From the cell containing the given text, extract its center point as [x, y] coordinate. 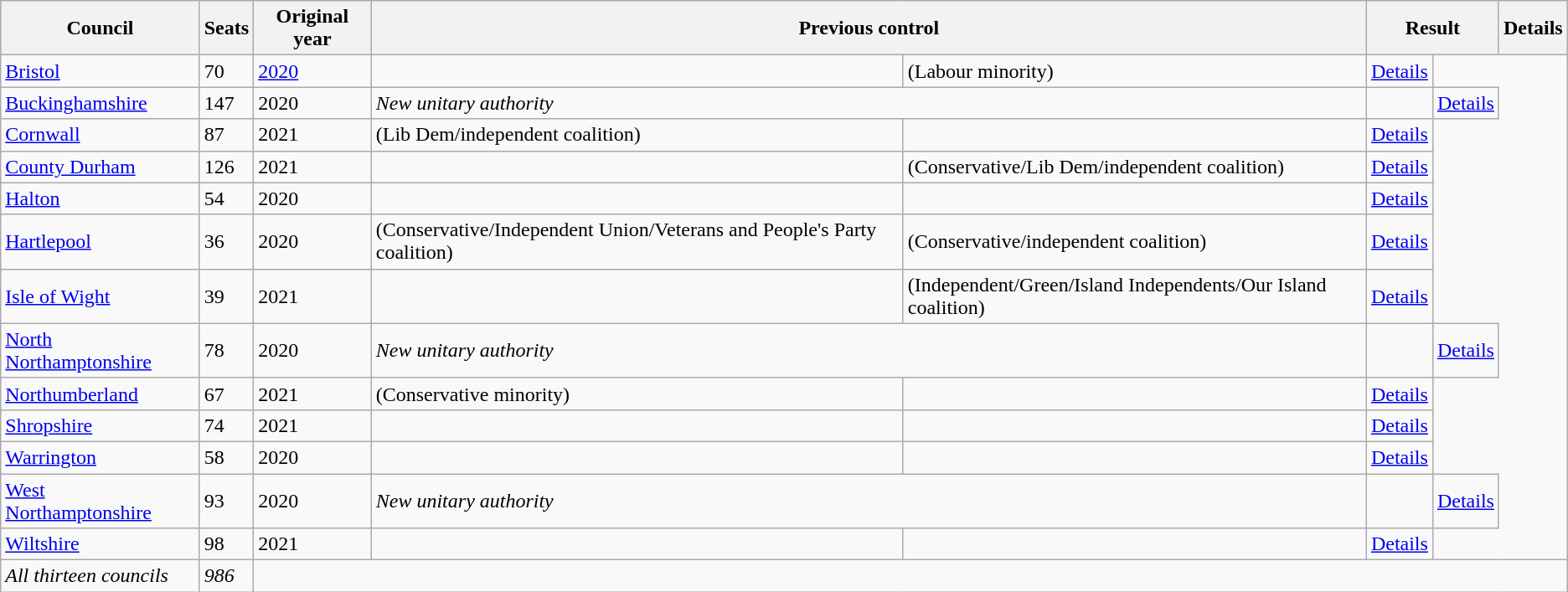
Northumberland [101, 394]
78 [226, 350]
West Northamptonshire [101, 501]
Council [101, 28]
Buckinghamshire [101, 103]
74 [226, 425]
87 [226, 135]
Previous control [869, 28]
Cornwall [101, 135]
All thirteen councils [101, 576]
98 [226, 544]
Original year [313, 28]
(Conservative minority) [637, 394]
67 [226, 394]
126 [226, 167]
39 [226, 296]
147 [226, 103]
(Conservative/Lib Dem/independent coalition) [1134, 167]
58 [226, 457]
54 [226, 198]
Bristol [101, 71]
North Northamptonshire [101, 350]
Shropshire [101, 425]
Hartlepool [101, 241]
Warrington [101, 457]
(Lib Dem/independent coalition) [637, 135]
County Durham [101, 167]
Isle of Wight [101, 296]
93 [226, 501]
(Conservative/Independent Union/Veterans and People's Party coalition) [637, 241]
(Conservative/independent coalition) [1134, 241]
36 [226, 241]
70 [226, 71]
(Independent/Green/Island Independents/Our Island coalition) [1134, 296]
Result [1432, 28]
986 [226, 576]
Wiltshire [101, 544]
Seats [226, 28]
Halton [101, 198]
(Labour minority) [1134, 71]
